Capture the cell that displays the provided text and extract its [x, y] central coordinate. 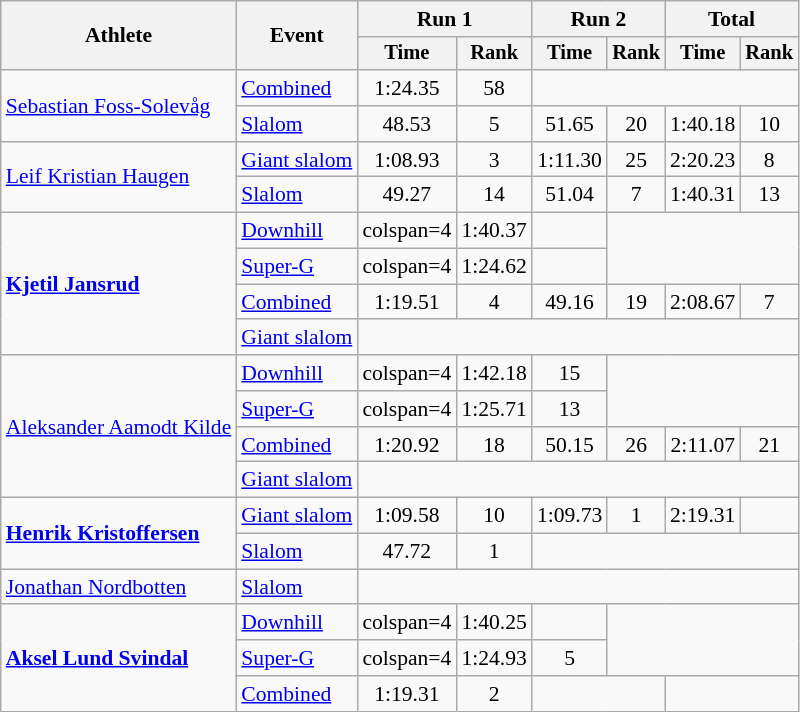
2:19.31 [702, 516]
1:08.93 [406, 160]
14 [494, 195]
1:19.51 [406, 302]
49.27 [406, 195]
50.15 [570, 445]
1:24.62 [494, 267]
1:24.93 [494, 658]
Kjetil Jansrud [119, 284]
1:42.18 [494, 373]
1:20.92 [406, 445]
2:20.23 [702, 160]
Leif Kristian Haugen [119, 178]
1:09.73 [570, 516]
4 [494, 302]
51.65 [570, 124]
15 [570, 373]
Aleksander Aamodt Kilde [119, 426]
Run 1 [444, 19]
Aksel Lund Svindal [119, 658]
49.16 [570, 302]
26 [636, 445]
Sebastian Foss-Solevåg [119, 106]
Jonathan Nordbotten [119, 587]
21 [769, 445]
3 [494, 160]
8 [769, 160]
47.72 [406, 552]
18 [494, 445]
1:24.35 [406, 88]
2:08.67 [702, 302]
Event [296, 36]
Henrik Kristoffersen [119, 534]
1:11.30 [570, 160]
58 [494, 88]
1:40.18 [702, 124]
2 [494, 694]
1:40.37 [494, 231]
Total [732, 19]
1:25.71 [494, 409]
Athlete [119, 36]
25 [636, 160]
1:40.25 [494, 623]
20 [636, 124]
2:11.07 [702, 445]
Run 2 [598, 19]
1:40.31 [702, 195]
48.53 [406, 124]
1:09.58 [406, 516]
19 [636, 302]
1:19.31 [406, 694]
51.04 [570, 195]
